Determine the (X, Y) coordinate at the center of the cell enclosing the given text.  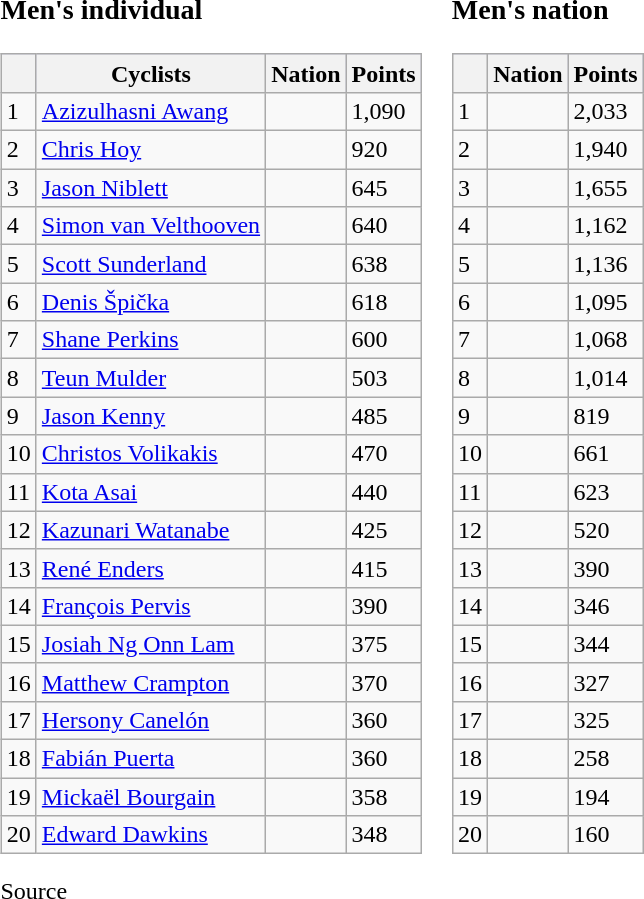
346 (606, 606)
1,655 (606, 188)
Cyclists (150, 73)
503 (384, 378)
Chris Hoy (150, 150)
600 (384, 340)
440 (384, 492)
520 (606, 530)
René Enders (150, 568)
1,095 (606, 302)
425 (384, 530)
1,940 (606, 150)
1,090 (384, 111)
640 (384, 226)
Matthew Crampton (150, 682)
Simon van Velthooven (150, 226)
638 (384, 264)
Mickaël Bourgain (150, 797)
623 (606, 492)
1,014 (606, 378)
327 (606, 682)
Kazunari Watanabe (150, 530)
Azizulhasni Awang (150, 111)
375 (384, 644)
Jason Niblett (150, 188)
Hersony Canelón (150, 720)
1,068 (606, 340)
Edward Dawkins (150, 835)
Christos Volikakis (150, 454)
2,033 (606, 111)
Jason Kenny (150, 416)
370 (384, 682)
415 (384, 568)
194 (606, 797)
485 (384, 416)
François Pervis (150, 606)
1,136 (606, 264)
618 (384, 302)
819 (606, 416)
Kota Asai (150, 492)
325 (606, 720)
258 (606, 759)
661 (606, 454)
Teun Mulder (150, 378)
Fabián Puerta (150, 759)
344 (606, 644)
Shane Perkins (150, 340)
358 (384, 797)
160 (606, 835)
Scott Sunderland (150, 264)
348 (384, 835)
Josiah Ng Onn Lam (150, 644)
1,162 (606, 226)
470 (384, 454)
Denis Špička (150, 302)
645 (384, 188)
920 (384, 150)
